Pinpoint the cell where the given text exists, returning its [X, Y] midpoint coordinate. 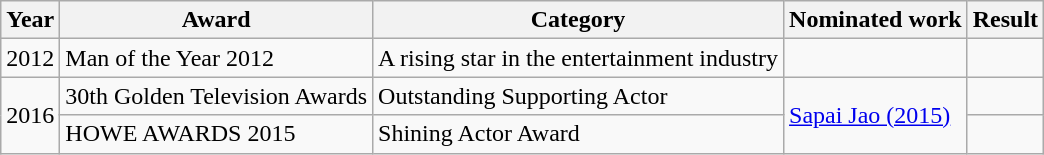
Award [216, 20]
2016 [30, 115]
Shining Actor Award [578, 134]
Outstanding Supporting Actor [578, 96]
Nominated work [876, 20]
HOWE AWARDS 2015 [216, 134]
Sapai Jao (2015) [876, 115]
A rising star in the entertainment industry [578, 58]
30th Golden Television Awards [216, 96]
Year [30, 20]
Man of the Year 2012 [216, 58]
Category [578, 20]
2012 [30, 58]
Result [1005, 20]
